Determine the [x, y] coordinate at the center of the cell enclosing the given text.  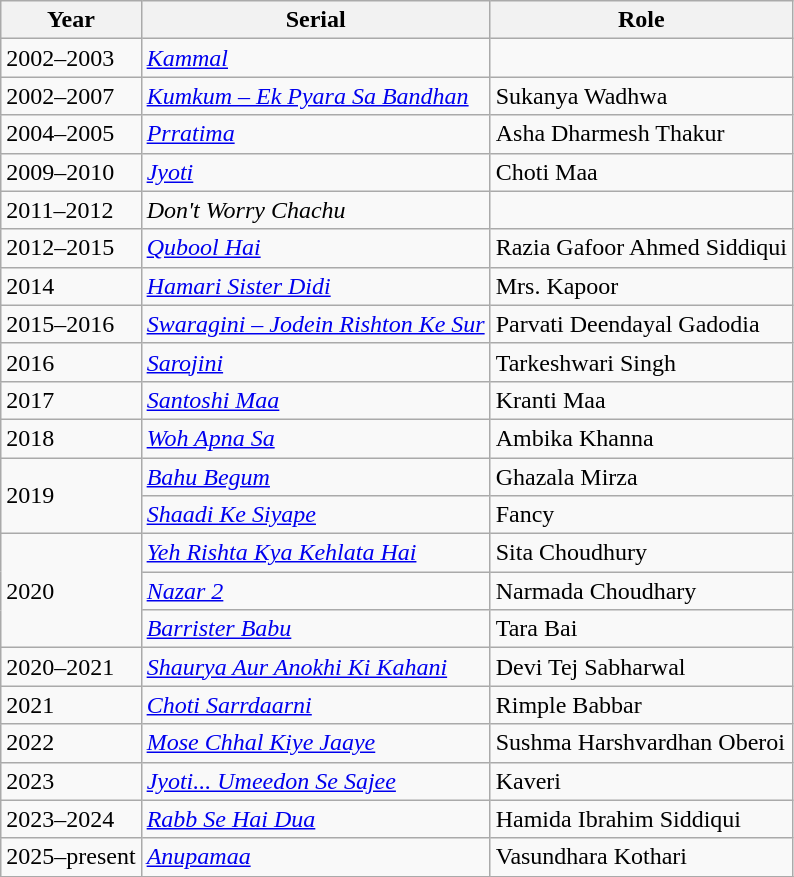
Santoshi Maa [316, 400]
Kaveri [641, 781]
Tarkeshwari Singh [641, 362]
Hamari Sister Didi [316, 286]
2023 [71, 781]
Rimple Babbar [641, 705]
Narmada Choudhary [641, 591]
2025–present [71, 857]
Bahu Begum [316, 477]
Jyoti... Umeedon Se Sajee [316, 781]
2017 [71, 400]
Don't Worry Chachu [316, 210]
Parvati Deendayal Gadodia [641, 324]
Barrister Babu [316, 629]
2020–2021 [71, 667]
Woh Apna Sa [316, 438]
Fancy [641, 515]
Choti Maa [641, 172]
2009–2010 [71, 172]
Sukanya Wadhwa [641, 96]
Shaurya Aur Anokhi Ki Kahani [316, 667]
Mose Chhal Kiye Jaaye [316, 743]
Yeh Rishta Kya Kehlata Hai [316, 553]
Role [641, 20]
2011–2012 [71, 210]
2002–2007 [71, 96]
Hamida Ibrahim Siddiqui [641, 819]
Devi Tej Sabharwal [641, 667]
2021 [71, 705]
2018 [71, 438]
2012–2015 [71, 248]
Tara Bai [641, 629]
2002–2003 [71, 58]
Qubool Hai [316, 248]
2015–2016 [71, 324]
Asha Dharmesh Thakur [641, 134]
Sushma Harshvardhan Oberoi [641, 743]
Sarojini [316, 362]
Rabb Se Hai Dua [316, 819]
2019 [71, 496]
Vasundhara Kothari [641, 857]
Ambika Khanna [641, 438]
Sita Choudhury [641, 553]
Swaragini – Jodein Rishton Ke Sur [316, 324]
Serial [316, 20]
Kumkum – Ek Pyara Sa Bandhan [316, 96]
Choti Sarrdaarni [316, 705]
Kranti Maa [641, 400]
Shaadi Ke Siyape [316, 515]
2014 [71, 286]
2023–2024 [71, 819]
Nazar 2 [316, 591]
2022 [71, 743]
Year [71, 20]
Anupamaa [316, 857]
Kammal [316, 58]
2004–2005 [71, 134]
2020 [71, 591]
2016 [71, 362]
Ghazala Mirza [641, 477]
Prratima [316, 134]
Razia Gafoor Ahmed Siddiqui [641, 248]
Mrs. Kapoor [641, 286]
Jyoti [316, 172]
